For the text-containing cell, return its midpoint in (X, Y) coordinate format. 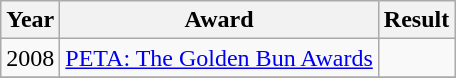
2008 (30, 58)
PETA: The Golden Bun Awards (219, 58)
Result (416, 20)
Award (219, 20)
Year (30, 20)
